Scan for the cell matching the given text and deliver its [X, Y] coordinate at center. 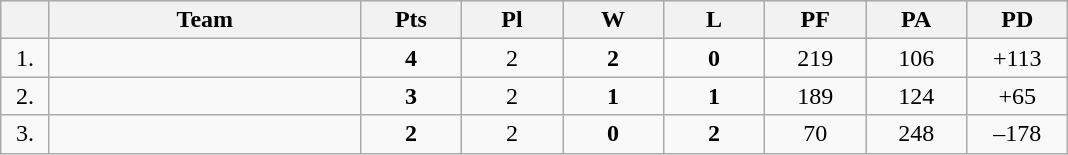
Team [204, 20]
3. [26, 134]
Pts [410, 20]
189 [816, 96]
L [714, 20]
PD [1018, 20]
106 [916, 58]
4 [410, 58]
–178 [1018, 134]
2. [26, 96]
1. [26, 58]
248 [916, 134]
PA [916, 20]
70 [816, 134]
+65 [1018, 96]
W [612, 20]
219 [816, 58]
+113 [1018, 58]
Pl [512, 20]
3 [410, 96]
PF [816, 20]
124 [916, 96]
